Pinpoint the cell where the given text exists, returning its [x, y] midpoint coordinate. 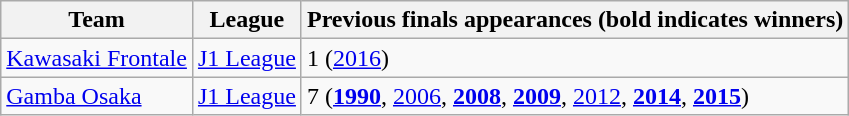
League [246, 20]
Previous finals appearances (bold indicates winners) [574, 20]
7 (1990, 2006, 2008, 2009, 2012, 2014, 2015) [574, 96]
Gamba Osaka [97, 96]
Kawasaki Frontale [97, 58]
Team [97, 20]
1 (2016) [574, 58]
